From the cell containing the given text, extract its center point as (x, y) coordinate. 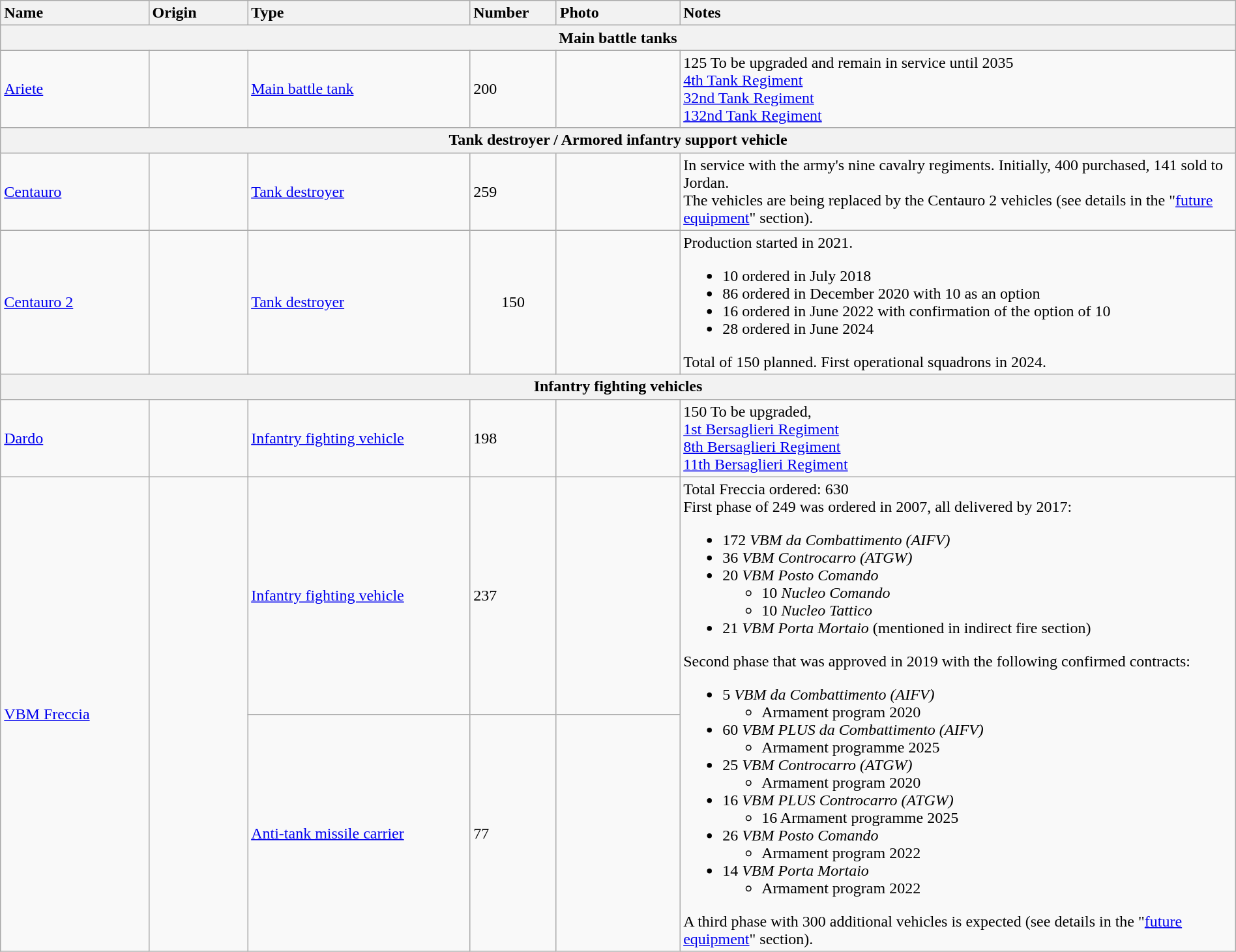
150 To be upgraded,1st Bersaglieri Regiment8th Bersaglieri Regiment11th Bersaglieri Regiment (958, 438)
Ariete (74, 89)
Type (359, 13)
198 (514, 438)
125 To be upgraded and remain in service until 20354th Tank Regiment32nd Tank Regiment132nd Tank Regiment (958, 89)
Tank destroyer / Armored infantry support vehicle (618, 140)
200 (514, 89)
150 (514, 303)
Infantry fighting vehicles (618, 387)
Name (74, 13)
Main battle tanks (618, 38)
Centauro 2 (74, 303)
Main battle tank (359, 89)
Number (514, 13)
Notes (958, 13)
237 (514, 595)
Photo (618, 13)
Dardo (74, 438)
Anti-tank missile carrier (359, 833)
VBM Freccia (74, 714)
259 (514, 192)
Centauro (74, 192)
Origin (198, 13)
77 (514, 833)
